Identify which cell holds the provided text, then report its (x, y) central coordinate. 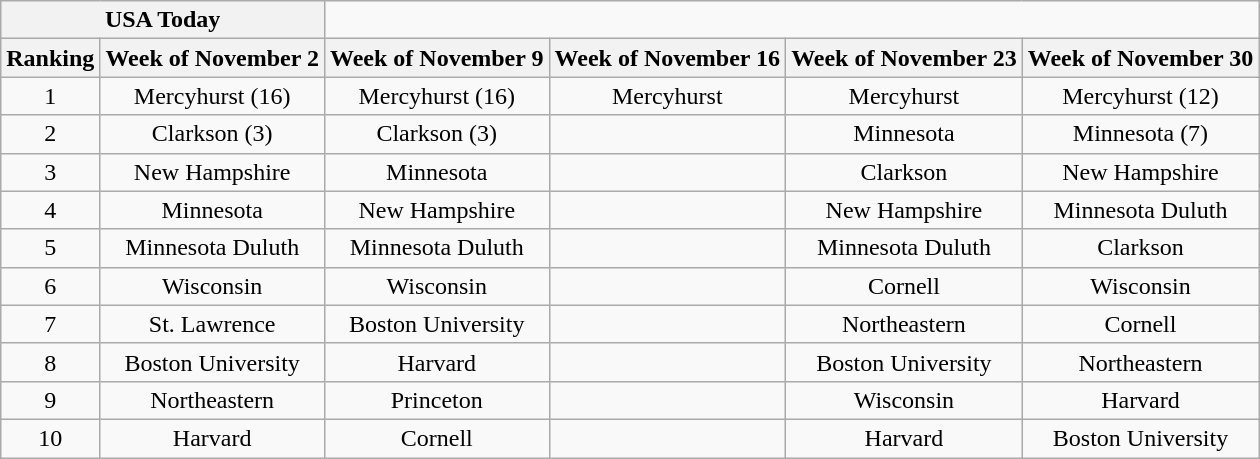
Week of November 16 (668, 58)
Week of November 23 (904, 58)
Ranking (50, 58)
Mercyhurst (12) (1140, 96)
4 (50, 210)
1 (50, 96)
2 (50, 134)
7 (50, 324)
9 (50, 400)
Princeton (436, 400)
USA Today (163, 20)
Week of November 9 (436, 58)
10 (50, 438)
3 (50, 172)
Minnesota (7) (1140, 134)
5 (50, 248)
8 (50, 362)
Week of November 30 (1140, 58)
Week of November 2 (212, 58)
6 (50, 286)
St. Lawrence (212, 324)
